Find where the given text appears and provide that cell's center as (x, y) coordinate. 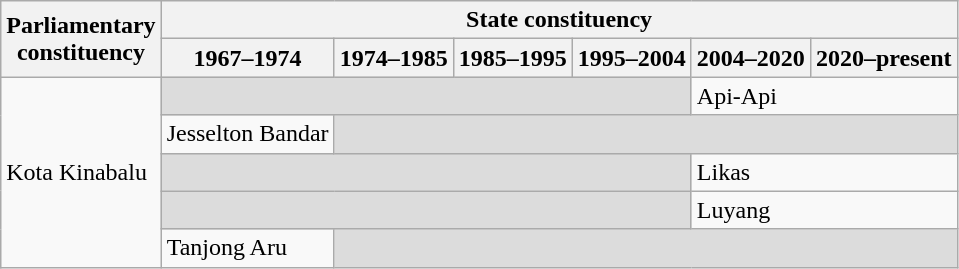
1985–1995 (512, 58)
Api-Api (824, 96)
Kota Kinabalu (81, 172)
2004–2020 (750, 58)
Tanjong Aru (248, 248)
Jesselton Bandar (248, 134)
2020–present (884, 58)
1967–1974 (248, 58)
State constituency (559, 20)
Likas (824, 172)
1974–1985 (394, 58)
Parliamentaryconstituency (81, 39)
1995–2004 (632, 58)
Luyang (824, 210)
